Search for the cell housing the specified text and yield its [X, Y] center coordinate. 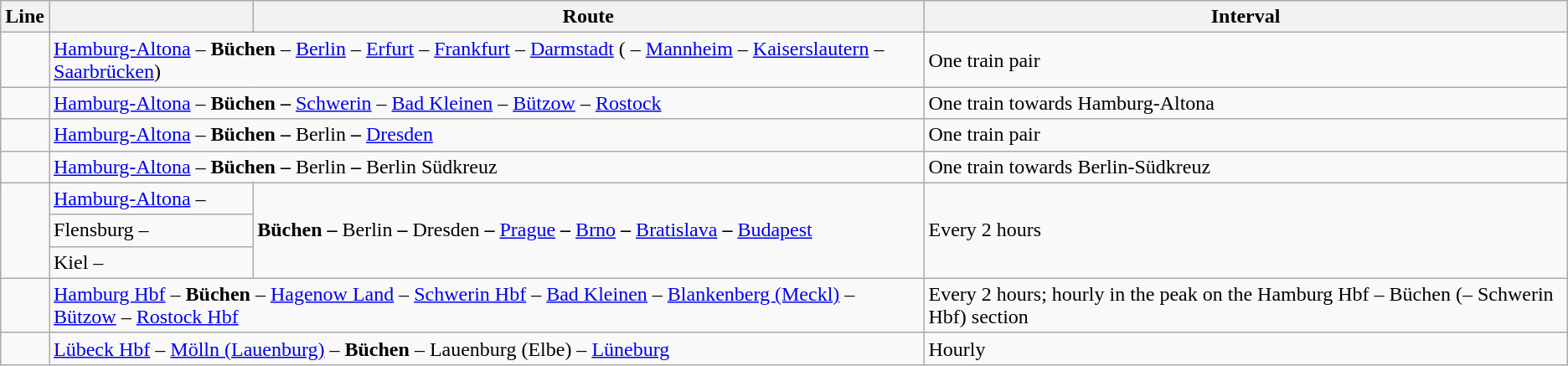
Line [25, 17]
Hamburg-Altona – Büchen – Berlin – Erfurt – Frankfurt – Darmstadt ( – Mannheim – Kaiserslautern – Saarbrücken) [486, 60]
Route [588, 17]
Hamburg-Altona – Büchen – Schwerin – Bad Kleinen – Bützow – Rostock [486, 103]
Hamburg Hbf – Büchen – Hagenow Land – Schwerin Hbf – Bad Kleinen – Blankenberg (Meckl) – Bützow – Rostock Hbf [486, 305]
One train towards Berlin-Südkreuz [1246, 167]
Kiel – [151, 262]
Flensburg – [151, 230]
Hamburg-Altona – [151, 198]
Hourly [1246, 348]
Lübeck Hbf – Mölln (Lauenburg) – Büchen – Lauenburg (Elbe) – Lüneburg [486, 348]
Every 2 hours [1246, 230]
One train towards Hamburg-Altona [1246, 103]
Hamburg-Altona – Büchen – Berlin – Berlin Südkreuz [486, 167]
Hamburg-Altona – Büchen – Berlin – Dresden [486, 135]
Büchen – Berlin – Dresden – Prague – Brno – Bratislava – Budapest [588, 230]
Interval [1246, 17]
Every 2 hours; hourly in the peak on the Hamburg Hbf – Büchen (– Schwerin Hbf) section [1246, 305]
